Capture the cell that displays the provided text and extract its (x, y) central coordinate. 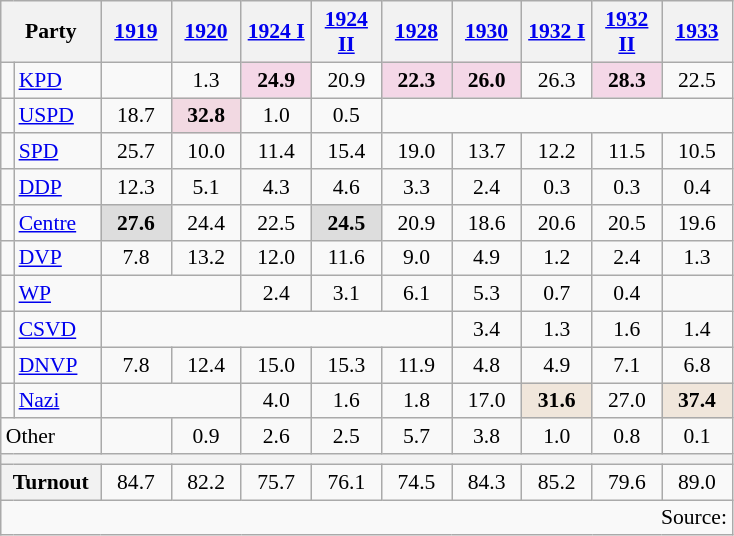
5.7 (416, 437)
74.5 (416, 482)
USPD (58, 116)
7.1 (627, 365)
26.3 (557, 80)
KPD (58, 80)
12.0 (276, 258)
11.9 (416, 365)
3.4 (487, 330)
10.0 (206, 152)
Turnout (51, 482)
31.6 (557, 401)
24.4 (206, 223)
18.6 (487, 223)
0.1 (697, 437)
26.0 (487, 80)
11.5 (627, 152)
1920 (206, 32)
1933 (697, 32)
32.8 (206, 116)
1928 (416, 32)
1924 I (276, 32)
27.6 (136, 223)
1924 II (346, 32)
1932 I (557, 32)
Nazi (58, 401)
6.1 (416, 294)
18.7 (136, 116)
1.8 (416, 401)
24.9 (276, 80)
20.5 (627, 223)
17.0 (487, 401)
CSVD (58, 330)
2.5 (346, 437)
DVP (58, 258)
13.7 (487, 152)
22.3 (416, 80)
15.4 (346, 152)
12.4 (206, 365)
4.0 (276, 401)
SPD (58, 152)
12.3 (136, 187)
75.7 (276, 482)
DNVP (58, 365)
1.2 (557, 258)
5.1 (206, 187)
0.7 (557, 294)
1919 (136, 32)
24.5 (346, 223)
2.6 (276, 437)
25.7 (136, 152)
3.8 (487, 437)
0.9 (206, 437)
9.0 (416, 258)
Source: (366, 518)
82.2 (206, 482)
WP (58, 294)
0.5 (346, 116)
4.6 (346, 187)
15.0 (276, 365)
19.6 (697, 223)
10.5 (697, 152)
Centre (58, 223)
1.4 (697, 330)
Other (51, 437)
3.3 (416, 187)
37.4 (697, 401)
1930 (487, 32)
Party (51, 32)
27.0 (627, 401)
79.6 (627, 482)
89.0 (697, 482)
28.3 (627, 80)
11.6 (346, 258)
13.2 (206, 258)
15.3 (346, 365)
20.6 (557, 223)
84.3 (487, 482)
1932 II (627, 32)
11.4 (276, 152)
DDP (58, 187)
5.3 (487, 294)
3.1 (346, 294)
0.8 (627, 437)
76.1 (346, 482)
12.2 (557, 152)
4.3 (276, 187)
6.8 (697, 365)
84.7 (136, 482)
85.2 (557, 482)
4.8 (487, 365)
19.0 (416, 152)
